Capture the cell that displays the provided text and extract its (x, y) central coordinate. 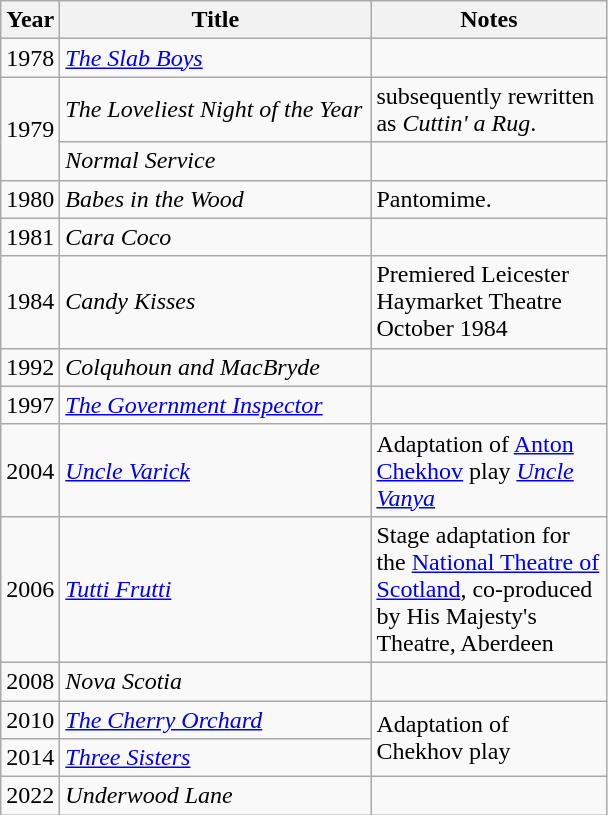
Colquhoun and MacBryde (216, 367)
The Loveliest Night of the Year (216, 110)
Tutti Frutti (216, 589)
1979 (30, 128)
Title (216, 20)
Candy Kisses (216, 302)
Nova Scotia (216, 681)
1978 (30, 58)
Notes (489, 20)
Year (30, 20)
The Cherry Orchard (216, 719)
Three Sisters (216, 758)
2004 (30, 470)
1997 (30, 405)
2010 (30, 719)
Adaptation of Chekhov play (489, 738)
2022 (30, 796)
Premiered Leicester Haymarket Theatre October 1984 (489, 302)
2014 (30, 758)
Stage adaptation for the National Theatre of Scotland, co-produced by His Majesty's Theatre, Aberdeen (489, 589)
Pantomime. (489, 199)
2008 (30, 681)
1984 (30, 302)
The Slab Boys (216, 58)
Underwood Lane (216, 796)
2006 (30, 589)
Uncle Varick (216, 470)
1981 (30, 237)
Cara Coco (216, 237)
Adaptation of Anton Chekhov play Uncle Vanya (489, 470)
Normal Service (216, 161)
Babes in the Wood (216, 199)
subsequently rewritten as Cuttin' a Rug. (489, 110)
1980 (30, 199)
The Government Inspector (216, 405)
1992 (30, 367)
